Output the (X, Y) coordinate of the center of the cell containing the given text.  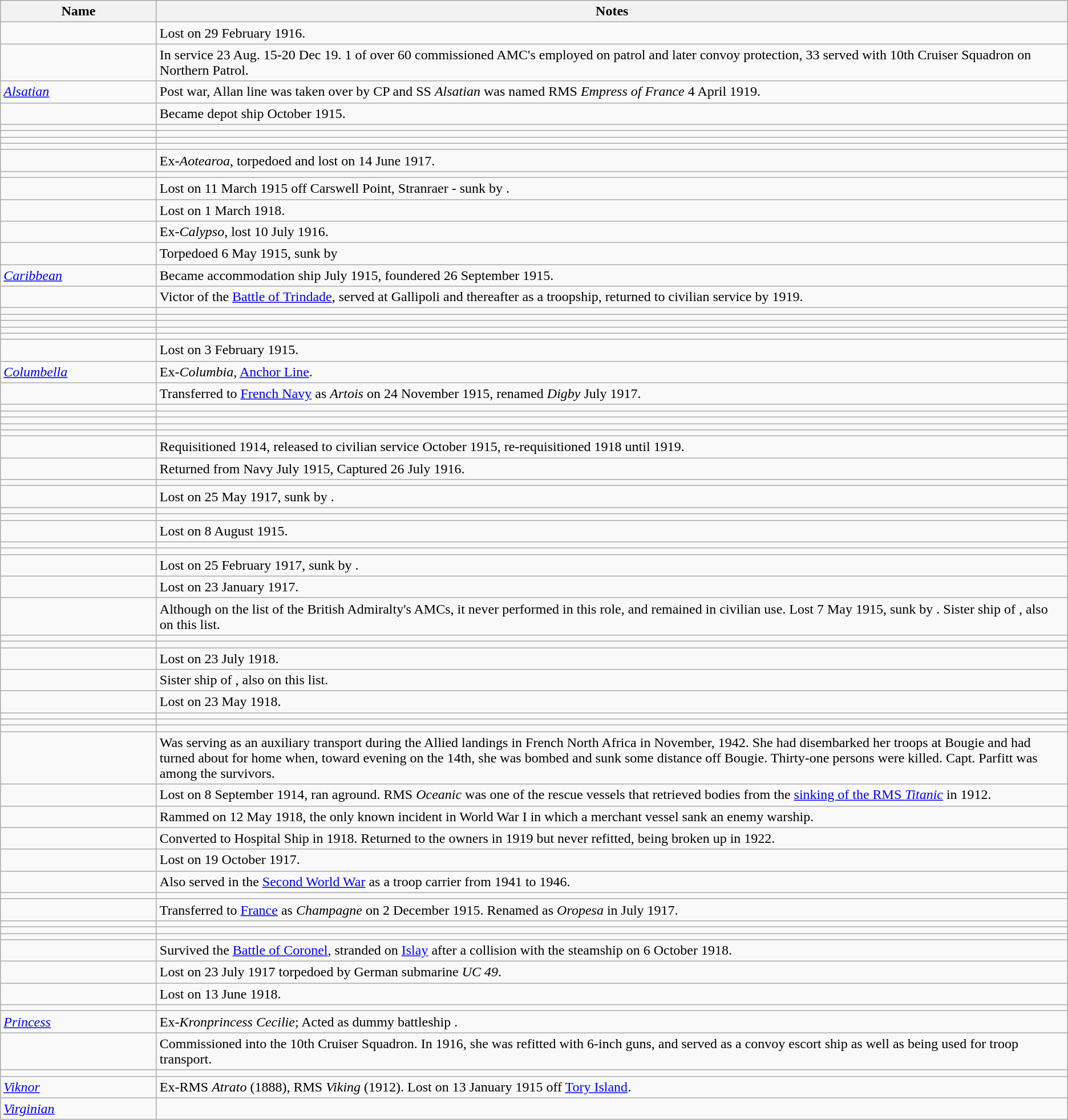
Victor of the Battle of Trindade, served at Gallipoli and thereafter as a troopship, returned to civilian service by 1919. (612, 297)
Lost on 1 March 1918. (612, 210)
Became accommodation ship July 1915, foundered 26 September 1915. (612, 275)
Lost on 23 July 1918. (612, 659)
Viknor (79, 1087)
Became depot ship October 1915. (612, 113)
Columbella (79, 372)
Lost on 19 October 1917. (612, 860)
Lost on 25 May 1917, sunk by . (612, 497)
Lost on 29 February 1916. (612, 33)
Lost on 11 March 1915 off Carswell Point, Stranraer - sunk by . (612, 188)
Princess (79, 1022)
Ex-Aotearoa, torpedoed and lost on 14 June 1917. (612, 160)
Survived the Battle of Coronel, stranded on Islay after a collision with the steamship on 6 October 1918. (612, 951)
Sister ship of , also on this list. (612, 680)
Lost on 23 July 1917 torpedoed by German submarine UC 49. (612, 972)
Lost on 23 May 1918. (612, 702)
Virginian (79, 1109)
Notes (612, 11)
Ex-Columbia, Anchor Line. (612, 372)
Transferred to France as Champagne on 2 December 1915. Renamed as Oropesa in July 1917. (612, 910)
Rammed on 12 May 1918, the only known incident in World War I in which a merchant vessel sank an enemy warship. (612, 817)
Lost on 13 June 1918. (612, 994)
Ex-Kronprincess Cecilie; Acted as dummy battleship . (612, 1022)
Torpedoed 6 May 1915, sunk by (612, 254)
Lost on 23 January 1917. (612, 587)
Post war, Allan line was taken over by CP and SS Alsatian was named RMS Empress of France 4 April 1919. (612, 92)
Transferred to French Navy as Artois on 24 November 1915, renamed Digby July 1917. (612, 393)
Lost on 3 February 1915. (612, 350)
Lost on 25 February 1917, sunk by . (612, 565)
Caribbean (79, 275)
Lost on 8 September 1914, ran aground. RMS Oceanic was one of the rescue vessels that retrieved bodies from the sinking of the RMS Titanic in 1912. (612, 795)
Lost on 8 August 1915. (612, 531)
Alsatian (79, 92)
Returned from Navy July 1915, Captured 26 July 1916. (612, 469)
Name (79, 11)
Requisitioned 1914, released to civilian service October 1915, re-requisitioned 1918 until 1919. (612, 447)
Converted to Hospital Ship in 1918. Returned to the owners in 1919 but never refitted, being broken up in 1922. (612, 838)
Ex-RMS Atrato (1888), RMS Viking (1912). Lost on 13 January 1915 off Tory Island. (612, 1087)
Also served in the Second World War as a troop carrier from 1941 to 1946. (612, 882)
Ex-Calypso, lost 10 July 1916. (612, 232)
